For the text-containing cell, return its midpoint in [x, y] coordinate format. 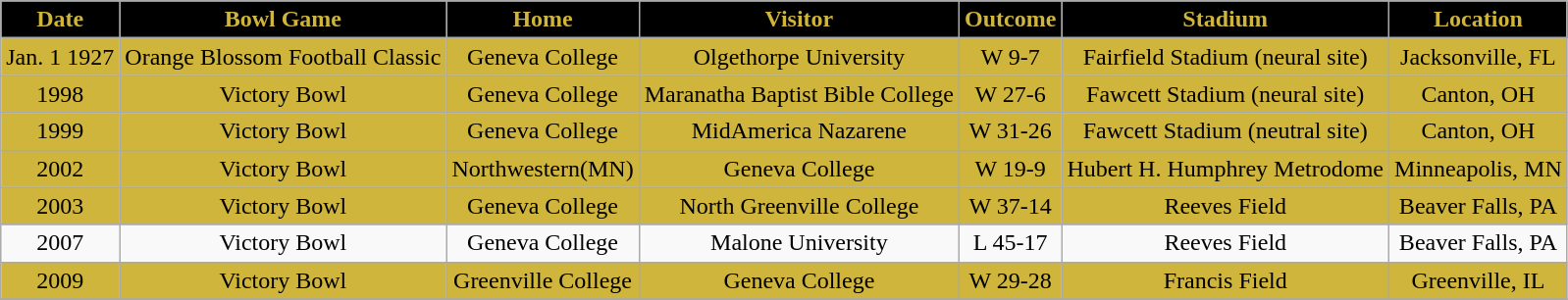
Fawcett Stadium (neural site) [1226, 94]
Northwestern(MN) [543, 169]
L 45-17 [1011, 243]
North Greenville College [799, 206]
Hubert H. Humphrey Metrodome [1226, 169]
W 37-14 [1011, 206]
Fawcett Stadium (neutral site) [1226, 131]
W 19-9 [1011, 169]
W 9-7 [1011, 57]
2002 [61, 169]
Francis Field [1226, 280]
Jan. 1 1927 [61, 57]
Stadium [1226, 20]
Malone University [799, 243]
Minneapolis, MN [1479, 169]
Greenville, IL [1479, 280]
Olgethorpe University [799, 57]
Orange Blossom Football Classic [283, 57]
Date [61, 20]
Bowl Game [283, 20]
MidAmerica Nazarene [799, 131]
2009 [61, 280]
W 29-28 [1011, 280]
2007 [61, 243]
Home [543, 20]
W 27-6 [1011, 94]
Location [1479, 20]
Maranatha Baptist Bible College [799, 94]
1998 [61, 94]
W 31-26 [1011, 131]
Greenville College [543, 280]
Visitor [799, 20]
2003 [61, 206]
Fairfield Stadium (neural site) [1226, 57]
Outcome [1011, 20]
1999 [61, 131]
Jacksonville, FL [1479, 57]
